Find where the given text appears and provide that cell's center as [X, Y] coordinate. 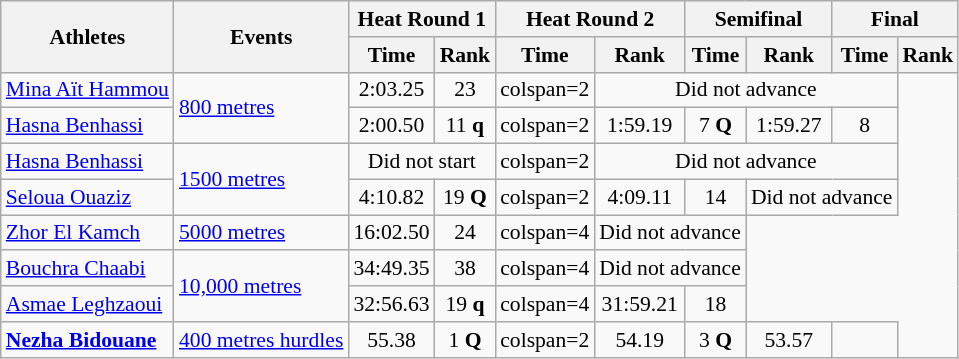
18 [716, 304]
19 q [466, 304]
Nezha Bidouane [88, 340]
16:02.50 [391, 233]
400 metres hurdles [261, 340]
31:59.21 [640, 304]
5000 metres [261, 233]
53.57 [789, 340]
1:59.27 [789, 126]
Asmae Leghzaoui [88, 304]
55.38 [391, 340]
1500 metres [261, 180]
34:49.35 [391, 269]
Athletes [88, 36]
2:03.25 [391, 90]
23 [466, 90]
Final [895, 19]
Events [261, 36]
1:59.19 [640, 126]
800 metres [261, 108]
Mina Aït Hammou [88, 90]
7 Q [716, 126]
Bouchra Chaabi [88, 269]
14 [716, 197]
Seloua Ouaziz [88, 197]
10,000 metres [261, 286]
Heat Round 2 [590, 19]
8 [865, 126]
3 Q [716, 340]
Semifinal [758, 19]
Heat Round 1 [422, 19]
4:10.82 [391, 197]
Zhor El Kamch [88, 233]
32:56.63 [391, 304]
24 [466, 233]
38 [466, 269]
1 Q [466, 340]
54.19 [640, 340]
2:00.50 [391, 126]
19 Q [466, 197]
11 q [466, 126]
Did not start [422, 162]
4:09.11 [640, 197]
